For the text-containing cell, return its midpoint in (x, y) coordinate format. 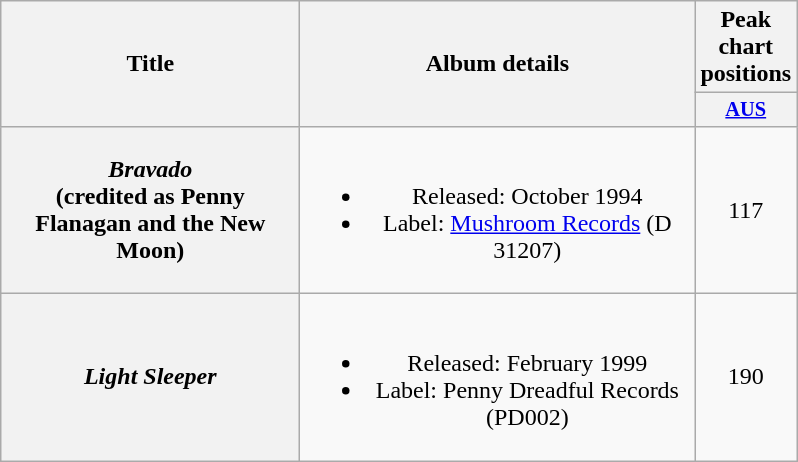
AUS (746, 110)
117 (746, 210)
Bravado (credited as Penny Flanagan and the New Moon) (150, 210)
Title (150, 64)
190 (746, 378)
Album details (498, 64)
Released: February 1999Label: Penny Dreadful Records (PD002) (498, 378)
Light Sleeper (150, 378)
Released: October 1994Label: Mushroom Records (D 31207) (498, 210)
Peak chartpositions (746, 47)
